Capture the cell that displays the provided text and extract its [x, y] central coordinate. 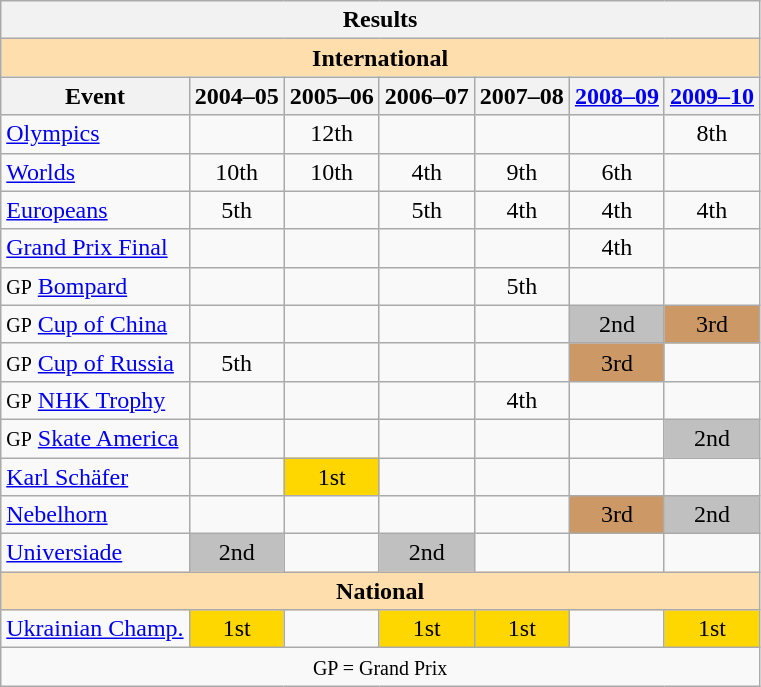
GP Cup of China [95, 324]
Karl Schäfer [95, 477]
International [380, 58]
8th [712, 134]
2006–07 [426, 96]
Worlds [95, 172]
GP Cup of Russia [95, 362]
2004–05 [236, 96]
Grand Prix Final [95, 248]
9th [522, 172]
GP Bompard [95, 286]
Ukrainian Champ. [95, 629]
GP Skate America [95, 438]
2009–10 [712, 96]
National [380, 591]
12th [332, 134]
2008–09 [616, 96]
2007–08 [522, 96]
Event [95, 96]
Nebelhorn [95, 515]
Olympics [95, 134]
GP NHK Trophy [95, 400]
Universiade [95, 553]
GP = Grand Prix [380, 667]
Results [380, 20]
2005–06 [332, 96]
6th [616, 172]
Europeans [95, 210]
